Search for the cell housing the specified text and yield its (x, y) center coordinate. 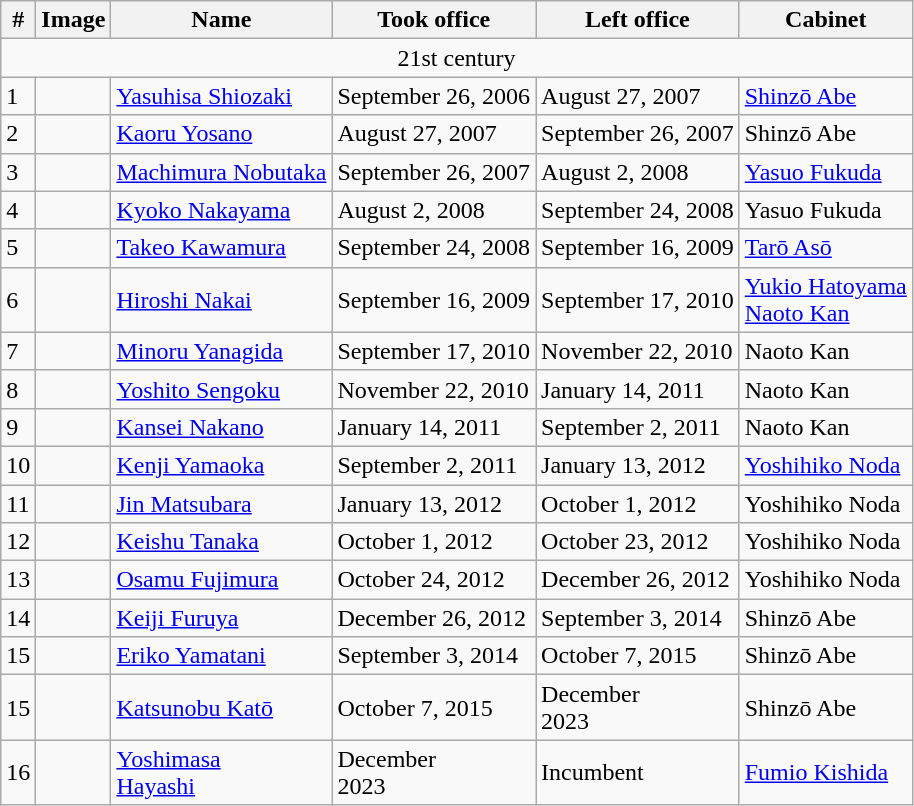
Fumio Kishida (826, 772)
Katsunobu Katō (222, 708)
8 (18, 389)
Machimura Nobutaka (222, 172)
Tarō Asō (826, 248)
Name (222, 20)
10 (18, 465)
3 (18, 172)
13 (18, 580)
16 (18, 772)
Yukio HatoyamaNaoto Kan (826, 300)
September 26, 2006 (434, 96)
1 (18, 96)
Jin Matsubara (222, 503)
Kansei Nakano (222, 427)
2 (18, 134)
Kenji Yamaoka (222, 465)
Took office (434, 20)
14 (18, 618)
Cabinet (826, 20)
Keiji Furuya (222, 618)
9 (18, 427)
October 23, 2012 (638, 542)
6 (18, 300)
# (18, 20)
Kaoru Yosano (222, 134)
Yoshito Sengoku (222, 389)
Image (74, 20)
Eriko Yamatani (222, 656)
Yasuhisa Shiozaki (222, 96)
11 (18, 503)
Takeo Kawamura (222, 248)
21st century (457, 58)
YoshimasaHayashi (222, 772)
7 (18, 351)
Hiroshi Nakai (222, 300)
Osamu Fujimura (222, 580)
Minoru Yanagida (222, 351)
12 (18, 542)
Keishu Tanaka (222, 542)
Incumbent (638, 772)
5 (18, 248)
4 (18, 210)
Left office (638, 20)
Kyoko Nakayama (222, 210)
October 24, 2012 (434, 580)
